Scan for the cell matching the given text and deliver its (X, Y) coordinate at center. 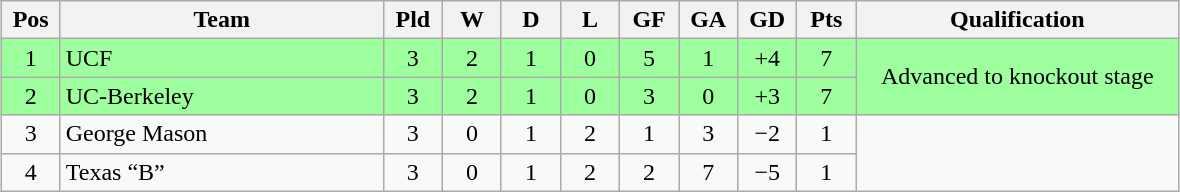
Advanced to knockout stage (1018, 77)
Qualification (1018, 20)
GF (650, 20)
−5 (768, 172)
−2 (768, 134)
Texas “B” (222, 172)
+3 (768, 96)
Team (222, 20)
4 (30, 172)
UCF (222, 58)
George Mason (222, 134)
W (472, 20)
5 (650, 58)
UC-Berkeley (222, 96)
L (590, 20)
Pld (412, 20)
D (530, 20)
Pos (30, 20)
GD (768, 20)
+4 (768, 58)
Pts (826, 20)
GA (708, 20)
